Return the [x, y] coordinate for the center point of the cell that contains the specified text.  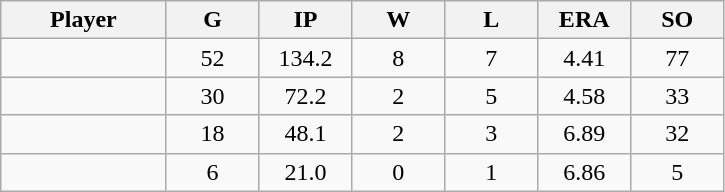
4.41 [584, 58]
1 [492, 172]
3 [492, 134]
0 [398, 172]
SO [678, 20]
6.89 [584, 134]
G [212, 20]
77 [678, 58]
134.2 [306, 58]
33 [678, 96]
7 [492, 58]
52 [212, 58]
48.1 [306, 134]
ERA [584, 20]
IP [306, 20]
8 [398, 58]
Player [84, 20]
21.0 [306, 172]
4.58 [584, 96]
72.2 [306, 96]
W [398, 20]
18 [212, 134]
6 [212, 172]
L [492, 20]
6.86 [584, 172]
30 [212, 96]
32 [678, 134]
